Extract the [X, Y] coordinate from the center of the cell holding the provided text.  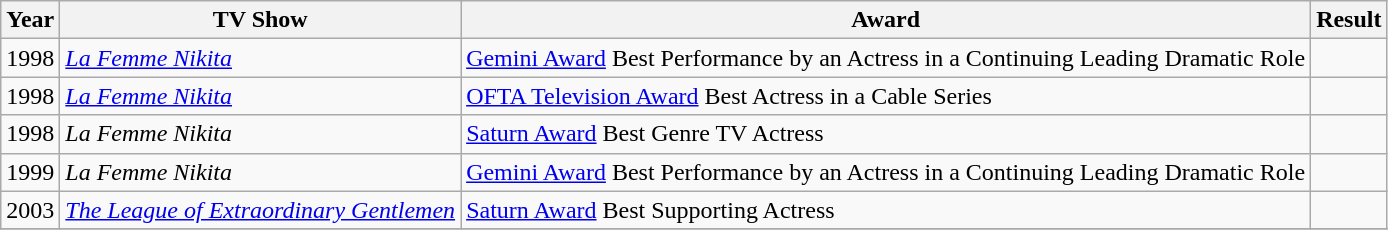
Year [30, 20]
Result [1349, 20]
2003 [30, 210]
Award [886, 20]
Saturn Award Best Genre TV Actress [886, 134]
TV Show [260, 20]
1999 [30, 172]
OFTA Television Award Best Actress in a Cable Series [886, 96]
The League of Extraordinary Gentlemen [260, 210]
Saturn Award Best Supporting Actress [886, 210]
